Determine the [x, y] coordinate at the center of the cell enclosing the given text.  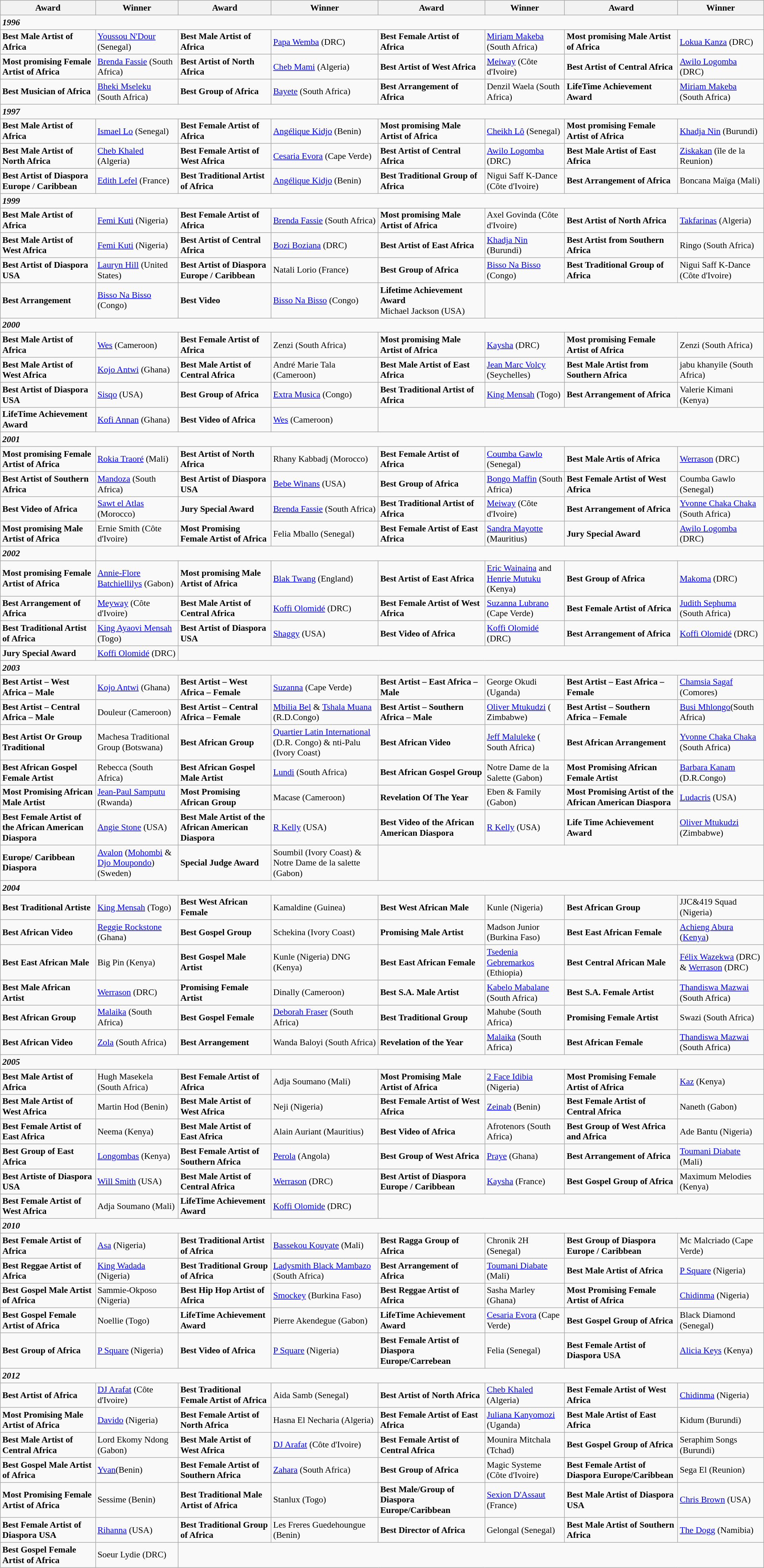
Hasna El Necharia (Algeria) [324, 1420]
Boncana Maïga (Mali) [720, 181]
Yvan(Benin) [137, 1470]
Les Freres Guedehoungue (Benin) [324, 1531]
Promising Male Artist [432, 932]
Neema (Kenya) [137, 1132]
Jean-Paul Samputu (Rwanda) [137, 797]
Edith Lefel (France) [137, 181]
Kidum (Burundi) [720, 1420]
Lundi (South Africa) [324, 773]
Shaggy (USA) [324, 633]
Hugh Masekela (South Africa) [137, 1081]
Felia (Senegal) [525, 1350]
Denzil Waela (South Africa) [525, 92]
Best Male Artist from Southern Africa [621, 370]
Special Judge Award [225, 863]
The Dogg (Namibia) [720, 1531]
Best Male Artist of Diaspora USA [621, 1500]
Best Artist of Africa [48, 1395]
Best African Arrangement [621, 742]
Aida Samb (Senegal) [324, 1395]
Madson Junior (Burkina Faso) [525, 932]
Best Hip Hop Artist of Africa [225, 1296]
Best Central African Male [621, 962]
Mounira Mitchala (Tchad) [525, 1445]
Best Artist from Southern Africa [621, 245]
Avalon (Mohombi & Djo Moupondo) (Sweden) [137, 863]
Best Gospel Male Artist [225, 962]
Best Director of Africa [432, 1531]
Soeur Lydie (DRC) [137, 1555]
Neji (Nigeria) [324, 1107]
1996 [382, 22]
2010 [382, 1226]
Suzanna (Cape Verde) [324, 687]
Best Female Artist of the African American Diaspora [48, 828]
Best Artist – Central Africa – Female [225, 712]
Best Artist of Southern Africa [48, 484]
Takfarinas (Algeria) [720, 220]
Zahara (South Africa) [324, 1470]
Big Pin (Kenya) [137, 962]
Best Gospel Female [225, 1017]
1999 [382, 201]
Chronik 2H (Senegal) [525, 1246]
Mc Malcriado (Cape Verde) [720, 1246]
Ludacris (USA) [720, 797]
Best Male Artist of the African American Diaspora [225, 828]
Noellie (Togo) [137, 1320]
Achieng Abura (Kenya) [720, 932]
Lifetime Achievement AwardMichael Jackson (USA) [432, 301]
Best East African Male [48, 962]
Axel Govinda (Côte d'Ivoire) [525, 220]
Kaz (Kenya) [720, 1081]
Eric Wainaina and Henrie Mutuku (Kenya) [525, 579]
Kunle (Nigeria) [525, 907]
Best West African Male [432, 907]
Bassekou Kouyate (Mali) [324, 1246]
Best Artist – East Africa – Male [432, 687]
Kunle (Nigeria) DNG (Kenya) [324, 962]
Best Artist Or Group Traditional [48, 742]
Smockey (Burkina Faso) [324, 1296]
Valerie Kimani (Kenya) [720, 394]
Perola (Angola) [324, 1156]
Best Artist – West Africa – Female [225, 687]
Best Gospel Group [225, 932]
Macase (Cameroon) [324, 797]
Best Artist – Central Africa – Male [48, 712]
Best West African Female [225, 907]
Deborah Fraser (South Africa) [324, 1017]
Best African Gospel Male Artist [225, 773]
Davido (Nigeria) [137, 1420]
Kamaldine (Guinea) [324, 907]
Seraphim Songs (Burundi) [720, 1445]
2000 [382, 325]
Best Traditional Group [432, 1017]
Best Female Artist of Diaspora Europe/Carrebean [432, 1350]
Rhany Kabbadj (Morocco) [324, 459]
Ladysmith Black Mambazo (South Africa) [324, 1271]
1997 [382, 112]
Quartier Latin International (D.R. Congo) & nti-Palu (Ivory Coast) [324, 742]
Swazi (South Africa) [720, 1017]
Best Male African Artist [48, 993]
Best Video of the African American Diaspora [432, 828]
Chris Brown (USA) [720, 1500]
2003 [382, 668]
Alicia Keys (Kenya) [720, 1350]
2002 [48, 554]
Lauryn Hill (United States) [137, 271]
Kaysha (France) [525, 1182]
Pierre Akendegue (Gabon) [324, 1320]
Ade Bantu (Nigeria) [720, 1132]
Afrotenors (South Africa) [525, 1132]
Best Artist – Southern Africa – Male [432, 712]
Koffi Olomide (DRC) [324, 1206]
Life Time Achievement Award [621, 828]
Best Female Artist of Diaspora Europe/Caribbean [621, 1470]
2001 [382, 440]
Magic Systeme (Côte d'Ivoire) [525, 1470]
Angie Stone (USA) [137, 828]
King Wadada (Nigeria) [137, 1271]
Best Traditional Artiste [48, 907]
Youssou N'Dour (Senegal) [137, 42]
Sega El (Reunion) [720, 1470]
Sexion D'Assaut (France) [525, 1500]
Natali Lorio (France) [324, 271]
Gelongal (Senegal) [525, 1531]
Stanlux (Togo) [324, 1500]
Ernie Smith (Côte d'Ivoire) [137, 534]
Ziskakan (île de la Reunion) [720, 156]
Best African Female [621, 1042]
Bayete (South Africa) [324, 92]
Reggie Rockstone (Ghana) [137, 932]
Oliver Mtukudzi (Zimbabwe) [720, 828]
Best Male Artist of Southern Africa [621, 1531]
Blak Twang (England) [324, 579]
Best Artiste of Diaspora USA [48, 1182]
King Ayaovi Mensah (Togo) [137, 633]
Sammie-Okposo (Nigeria) [137, 1296]
Cheb Mami (Algeria) [324, 67]
Eben & Family (Gabon) [525, 797]
Félix Wazekwa (DRC) & Werrason (DRC) [720, 962]
Best Musician of Africa [48, 92]
2012 [382, 1376]
2005 [382, 1062]
Cheikh Lô (Senegal) [525, 131]
Notre Dame de la Salette (Gabon) [525, 773]
Suzanna Lubrano (Cape Verde) [525, 609]
Sisqo (USA) [137, 394]
Most Promising Artist of the African American Diaspora [621, 797]
Sessime (Benin) [137, 1500]
Kofi Annan (Ghana) [137, 420]
Bozi Boziana (DRC) [324, 245]
Judith Sephuma (South Africa) [720, 609]
Mbilia Bel & Tshala Muana (R.D.Congo) [324, 712]
Jean Marc Volcy (Seychelles) [525, 370]
Revelation Of The Year [432, 797]
Mandoza (South Africa) [137, 484]
Best S.A. Female Artist [621, 993]
Kaysha (DRC) [525, 345]
Black Diamond (Senegal) [720, 1320]
Barbara Kanam (D.R.Congo) [720, 773]
Bongo Maffin (South Africa) [525, 484]
Best Traditional Female Artist of Africa [225, 1395]
Best Artist – East Africa – Female [621, 687]
Revelation of the Year [432, 1042]
Will Smith (USA) [137, 1182]
Oliver Mtukudzi ( Zimbabwe) [525, 712]
Best Traditional Male Artist of Africa [225, 1500]
Papa Wemba (DRC) [324, 42]
Zola (South Africa) [137, 1042]
2 Face Idibia (Nigeria) [525, 1081]
Best Artist of West Africa [432, 67]
jabu khanyile (South Africa) [720, 370]
Best Group of West Africa and Africa [621, 1132]
George Okudi (Uganda) [525, 687]
Best Male Artist of North Africa [48, 156]
Longombas (Kenya) [137, 1156]
Most Promising African Male Artist [48, 797]
Makoma (DRC) [720, 579]
Schekina (Ivory Coast) [324, 932]
Juliana Kanyomozi (Uganda) [525, 1420]
Felia Mballo (Senegal) [324, 534]
JJC&419 Squad (Nigeria) [720, 907]
Sasha Marley (Ghana) [525, 1296]
Kabelo Mabalane (South Africa) [525, 993]
Alain Auriant (Mauritius) [324, 1132]
Best African Gospel Group [432, 773]
Martin Hod (Benin) [137, 1107]
Lokua Kanza (DRC) [720, 42]
Best Artist – Southern Africa – Female [621, 712]
Zeinab (Benin) [525, 1107]
Busi Mhlongo(South Africa) [720, 712]
Dinally (Cameroon) [324, 993]
Tsedenia Gebremarkos (Ethiopia) [525, 962]
Best S.A. Male Artist [432, 993]
Lord Ekomy Ndong (Gabon) [137, 1445]
Douleur (Cameroon) [137, 712]
Best Male Artis of Africa [621, 459]
Ismael Lo (Senegal) [137, 131]
Extra Musica (Congo) [324, 394]
Rokia Traoré (Mali) [137, 459]
Best Female Artist of North Africa [225, 1420]
Most Promising African Female Artist [621, 773]
Wanda Baloyi (South Africa) [324, 1042]
Sandra Mayotte (Mauritius) [525, 534]
Soumbil (Ivory Coast) & Notre Dame de la salette (Gabon) [324, 863]
Meyway (Côte d'Ivoire) [137, 609]
Rebecca (South Africa) [137, 773]
Jeff Maluleke ( South Africa) [525, 742]
Asa (Nigeria) [137, 1246]
Machesa Traditional Group (Botswana) [137, 742]
Ringo (South Africa) [720, 245]
Europe/ Caribbean Diaspora [48, 863]
Praye (Ghana) [525, 1156]
Bheki Mseleku (South Africa) [137, 92]
André Marie Tala (Cameroon) [324, 370]
Annie-Flore Batchiellilys (Gabon) [137, 579]
Best Ragga Group of Africa [432, 1246]
Best Group of East Africa [48, 1156]
Best Video [225, 301]
Best Male/Group of Diaspora Europe/Caribbean [432, 1500]
Maximum Melodies (Kenya) [720, 1182]
Best Group of Diaspora Europe / Caribbean [621, 1246]
Mahube (South Africa) [525, 1017]
Naneth (Gabon) [720, 1107]
Bebe Winans (USA) [324, 484]
Best Artist – West Africa – Male [48, 687]
Best Group of West Africa [432, 1156]
Sawt el Atlas (Morocco) [137, 509]
Best African Gospel Female Artist [48, 773]
2004 [382, 888]
Rihanna (USA) [137, 1531]
Chamsia Sagaf (Comores) [720, 687]
Most Promising African Group [225, 797]
